Identify which cell holds the provided text, then report its [x, y] central coordinate. 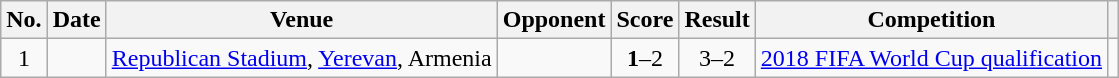
Venue [302, 20]
No. [24, 20]
Date [76, 20]
1–2 [645, 58]
2018 FIFA World Cup qualification [931, 58]
Opponent [554, 20]
3–2 [717, 58]
Republican Stadium, Yerevan, Armenia [302, 58]
Competition [931, 20]
Score [645, 20]
1 [24, 58]
Result [717, 20]
